Return [X, Y] of the center of cell containing provided text 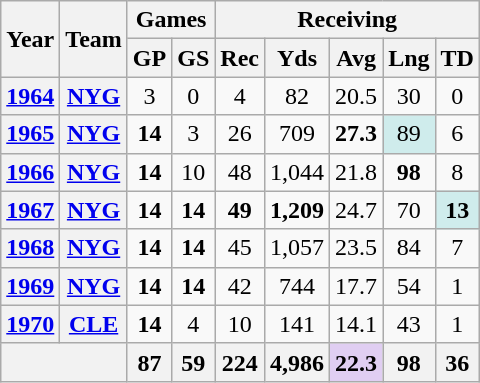
59 [194, 362]
Rec [240, 58]
43 [409, 324]
Year [30, 39]
141 [298, 324]
30 [409, 96]
1970 [30, 324]
14.1 [356, 324]
49 [240, 210]
54 [409, 286]
82 [298, 96]
Receiving [348, 20]
70 [409, 210]
1966 [30, 172]
Yds [298, 58]
87 [149, 362]
Lng [409, 58]
36 [457, 362]
24.7 [356, 210]
84 [409, 248]
45 [240, 248]
GP [149, 58]
7 [457, 248]
8 [457, 172]
1,044 [298, 172]
1,057 [298, 248]
224 [240, 362]
23.5 [356, 248]
1965 [30, 134]
89 [409, 134]
48 [240, 172]
4,986 [298, 362]
1964 [30, 96]
744 [298, 286]
27.3 [356, 134]
709 [298, 134]
17.7 [356, 286]
22.3 [356, 362]
1969 [30, 286]
Avg [356, 58]
Games [170, 20]
TD [457, 58]
1967 [30, 210]
GS [194, 58]
1,209 [298, 210]
1968 [30, 248]
21.8 [356, 172]
26 [240, 134]
6 [457, 134]
42 [240, 286]
CLE [94, 324]
Team [94, 39]
13 [457, 210]
20.5 [356, 96]
